Capture the cell that displays the provided text and extract its (x, y) central coordinate. 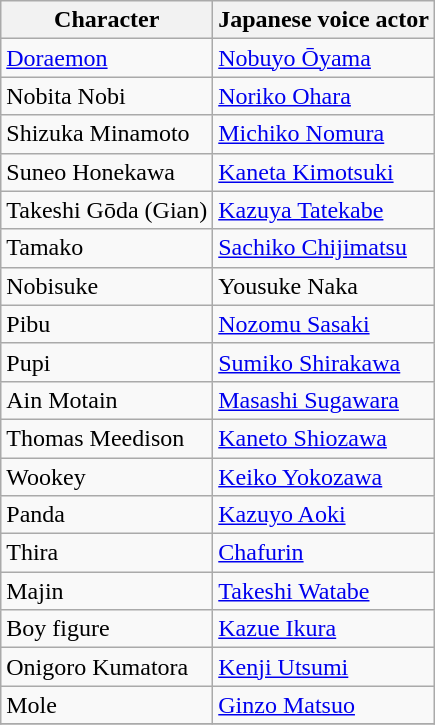
Boy figure (107, 629)
Sachiko Chijimatsu (324, 248)
Thomas Meedison (107, 438)
Takeshi Gōda (Gian) (107, 210)
Michiko Nomura (324, 134)
Shizuka Minamoto (107, 134)
Pupi (107, 362)
Ginzo Matsuo (324, 705)
Pibu (107, 324)
Nobita Nobi (107, 96)
Ain Motain (107, 400)
Kazuyo Aoki (324, 515)
Noriko Ohara (324, 96)
Suneo Honekawa (107, 172)
Takeshi Watabe (324, 591)
Japanese voice actor (324, 20)
Mole (107, 705)
Onigoro Kumatora (107, 667)
Panda (107, 515)
Chafurin (324, 553)
Thira (107, 553)
Nozomu Sasaki (324, 324)
Majin (107, 591)
Kazuya Tatekabe (324, 210)
Sumiko Shirakawa (324, 362)
Kaneto Shiozawa (324, 438)
Character (107, 20)
Kazue Ikura (324, 629)
Tamako (107, 248)
Doraemon (107, 58)
Kaneta Kimotsuki (324, 172)
Masashi Sugawara (324, 400)
Nobuyo Ōyama (324, 58)
Wookey (107, 477)
Yousuke Naka (324, 286)
Keiko Yokozawa (324, 477)
Kenji Utsumi (324, 667)
Nobisuke (107, 286)
